Extract the (x, y) coordinate from the center of the cell holding the provided text.  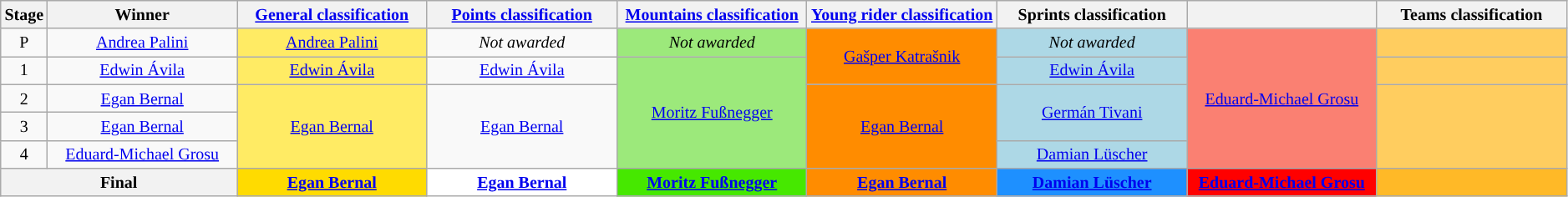
1 (24, 70)
Mountains classification (712, 15)
Points classification (521, 15)
Young rider classification (902, 15)
Gašper Katrašnik (902, 57)
Winner (142, 15)
Sprints classification (1091, 15)
3 (24, 127)
General classification (332, 15)
Stage (24, 15)
2 (24, 98)
Teams classification (1472, 15)
4 (24, 154)
Germán Tivani (1091, 112)
P (24, 43)
Final (119, 182)
